For the text-containing cell, return its midpoint in (X, Y) coordinate format. 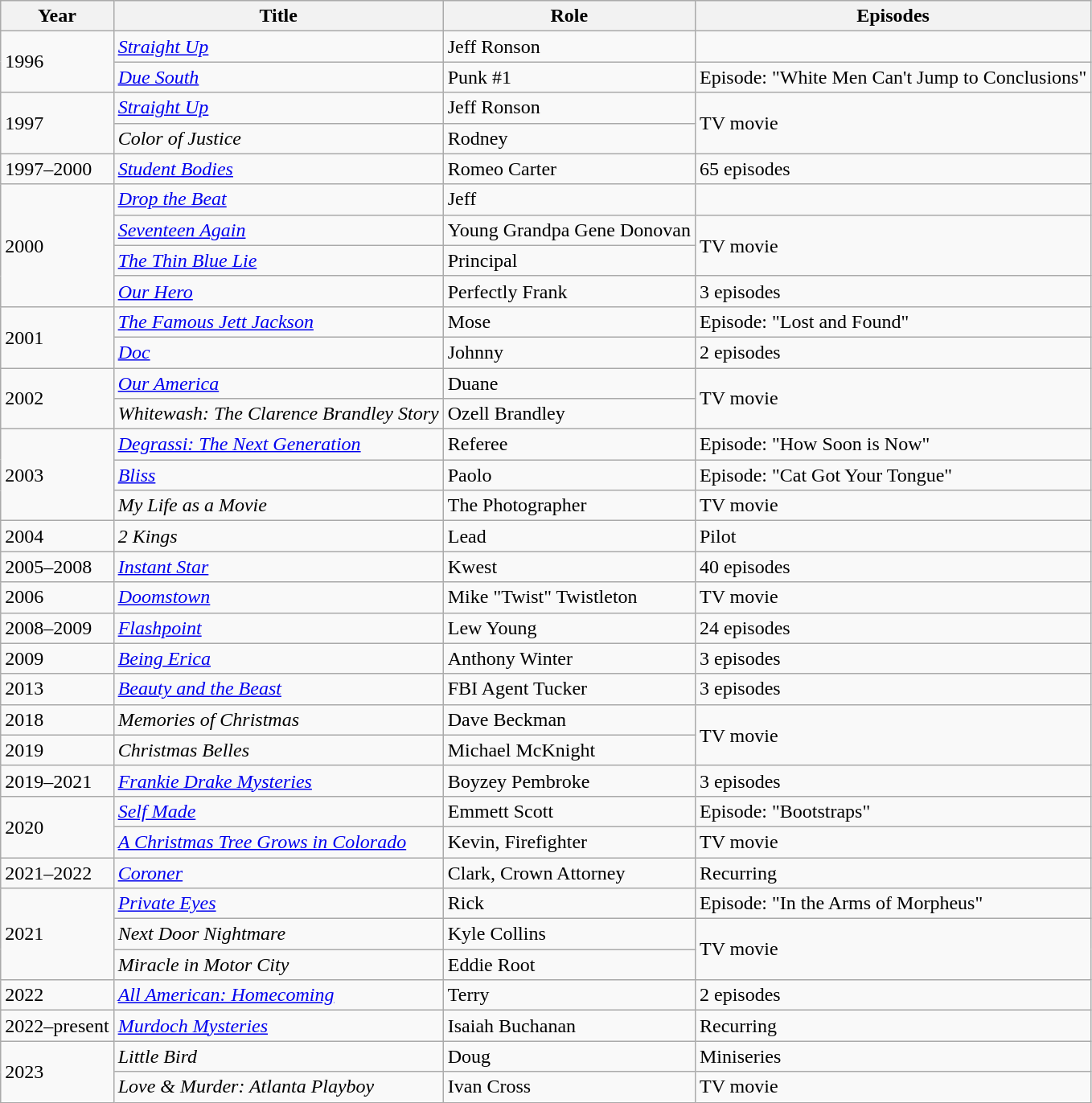
Episode: "Lost and Found" (893, 322)
Our America (278, 383)
40 episodes (893, 567)
2023 (57, 1072)
Role (569, 16)
Lead (569, 536)
Bliss (278, 475)
2008–2009 (57, 628)
Mose (569, 322)
Due South (278, 77)
Rick (569, 904)
Emmett Scott (569, 811)
2021 (57, 934)
All American: Homecoming (278, 995)
1997 (57, 123)
2022 (57, 995)
Next Door Nightmare (278, 934)
Love & Murder: Atlanta Playboy (278, 1087)
Pilot (893, 536)
Michael McKnight (569, 750)
Terry (569, 995)
2003 (57, 475)
Miniseries (893, 1056)
Instant Star (278, 567)
24 episodes (893, 628)
Degrassi: The Next Generation (278, 445)
1997–2000 (57, 169)
The Thin Blue Lie (278, 260)
2006 (57, 597)
Episode: "How Soon is Now" (893, 445)
Episode: "In the Arms of Morpheus" (893, 904)
2013 (57, 689)
Frankie Drake Mysteries (278, 781)
Year (57, 16)
Doomstown (278, 597)
Seventeen Again (278, 230)
1996 (57, 62)
2019 (57, 750)
2021–2022 (57, 872)
Paolo (569, 475)
Beauty and the Beast (278, 689)
Clark, Crown Attorney (569, 872)
Kyle Collins (569, 934)
Drop the Beat (278, 199)
Kevin, Firefighter (569, 842)
FBI Agent Tucker (569, 689)
Dave Beckman (569, 720)
Student Bodies (278, 169)
Boyzey Pembroke (569, 781)
Principal (569, 260)
Whitewash: The Clarence Brandley Story (278, 414)
2004 (57, 536)
2009 (57, 658)
Coroner (278, 872)
2022–present (57, 1026)
Title (278, 16)
Christmas Belles (278, 750)
Perfectly Frank (569, 291)
2005–2008 (57, 567)
Eddie Root (569, 965)
2019–2021 (57, 781)
Flashpoint (278, 628)
Ozell Brandley (569, 414)
Isaiah Buchanan (569, 1026)
2001 (57, 337)
Color of Justice (278, 138)
Duane (569, 383)
Jeff (569, 199)
Being Erica (278, 658)
Our Hero (278, 291)
2020 (57, 826)
Episode: "White Men Can't Jump to Conclusions" (893, 77)
Memories of Christmas (278, 720)
Murdoch Mysteries (278, 1026)
Episode: "Bootstraps" (893, 811)
Mike "Twist" Twistleton (569, 597)
Johnny (569, 352)
2 Kings (278, 536)
Referee (569, 445)
Little Bird (278, 1056)
Rodney (569, 138)
Episode: "Cat Got Your Tongue" (893, 475)
Doug (569, 1056)
Romeo Carter (569, 169)
2002 (57, 399)
Young Grandpa Gene Donovan (569, 230)
My Life as a Movie (278, 506)
Lew Young (569, 628)
2018 (57, 720)
65 episodes (893, 169)
Kwest (569, 567)
Private Eyes (278, 904)
The Photographer (569, 506)
Self Made (278, 811)
Anthony Winter (569, 658)
Miracle in Motor City (278, 965)
The Famous Jett Jackson (278, 322)
Ivan Cross (569, 1087)
Doc (278, 352)
A Christmas Tree Grows in Colorado (278, 842)
Punk #1 (569, 77)
2000 (57, 245)
Episodes (893, 16)
